Find where the given text appears and provide that cell's center as (x, y) coordinate. 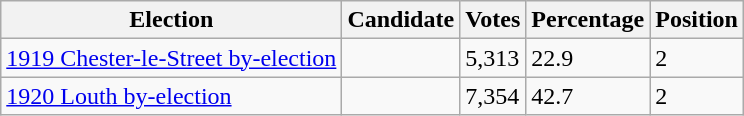
22.9 (588, 58)
Position (697, 20)
1920 Louth by-election (172, 96)
Election (172, 20)
42.7 (588, 96)
5,313 (493, 58)
Votes (493, 20)
Percentage (588, 20)
Candidate (401, 20)
7,354 (493, 96)
1919 Chester-le-Street by-election (172, 58)
